Search for the cell housing the specified text and yield its [X, Y] center coordinate. 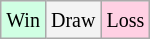
Draw [72, 20]
Win [24, 20]
Loss [126, 20]
